Locate the cell with the specified text and output its [X, Y] center coordinate. 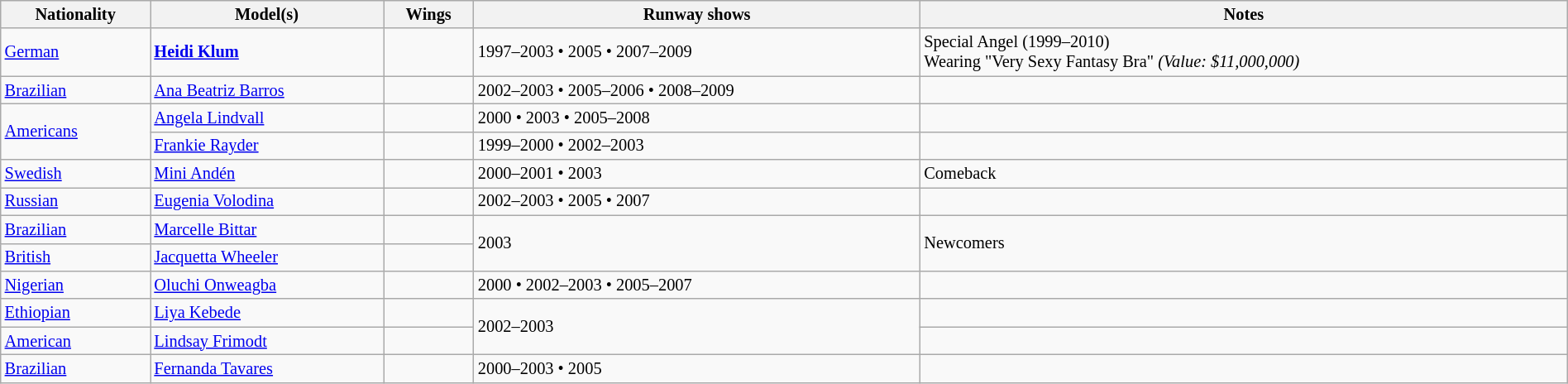
2002–2003 [697, 326]
Americans [76, 131]
Comeback [1244, 174]
Special Angel (1999–2010)Wearing "Very Sexy Fantasy Bra" (Value: $11,000,000) [1244, 52]
Jacquetta Wheeler [267, 257]
Oluchi Onweagba [267, 285]
1999–2000 • 2002–2003 [697, 146]
2002–2003 • 2005–2006 • 2008–2009 [697, 90]
Frankie Rayder [267, 146]
Notes [1244, 14]
Angela Lindvall [267, 118]
Nationality [76, 14]
Ana Beatriz Barros [267, 90]
Marcelle Bittar [267, 229]
Runway shows [697, 14]
Lindsay Frimodt [267, 341]
1997–2003 • 2005 • 2007–2009 [697, 52]
2000 • 2003 • 2005–2008 [697, 118]
Swedish [76, 174]
Liya Kebede [267, 313]
Eugenia Volodina [267, 201]
Wings [428, 14]
American [76, 341]
2003 [697, 243]
Fernanda Tavares [267, 368]
Model(s) [267, 14]
2002–2003 • 2005 • 2007 [697, 201]
Heidi Klum [267, 52]
Ethiopian [76, 313]
German [76, 52]
Mini Andén [267, 174]
2000–2003 • 2005 [697, 368]
Nigerian [76, 285]
Russian [76, 201]
British [76, 257]
Newcomers [1244, 243]
2000 • 2002–2003 • 2005–2007 [697, 285]
2000–2001 • 2003 [697, 174]
